Provide the (x, y) coordinate of the cell's center where the given text is located.  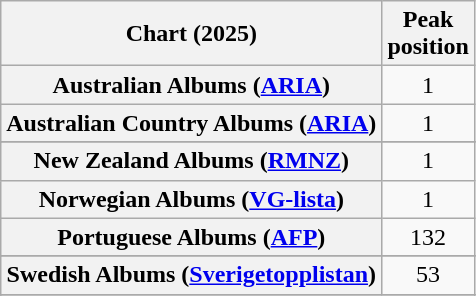
53 (428, 275)
Chart (2025) (192, 34)
Portuguese Albums (AFP) (192, 237)
Swedish Albums (Sverigetopplistan) (192, 275)
132 (428, 237)
Australian Albums (ARIA) (192, 85)
Australian Country Albums (ARIA) (192, 123)
Norwegian Albums (VG-lista) (192, 199)
Peakposition (428, 34)
New Zealand Albums (RMNZ) (192, 161)
